Capture the cell that displays the provided text and extract its (X, Y) central coordinate. 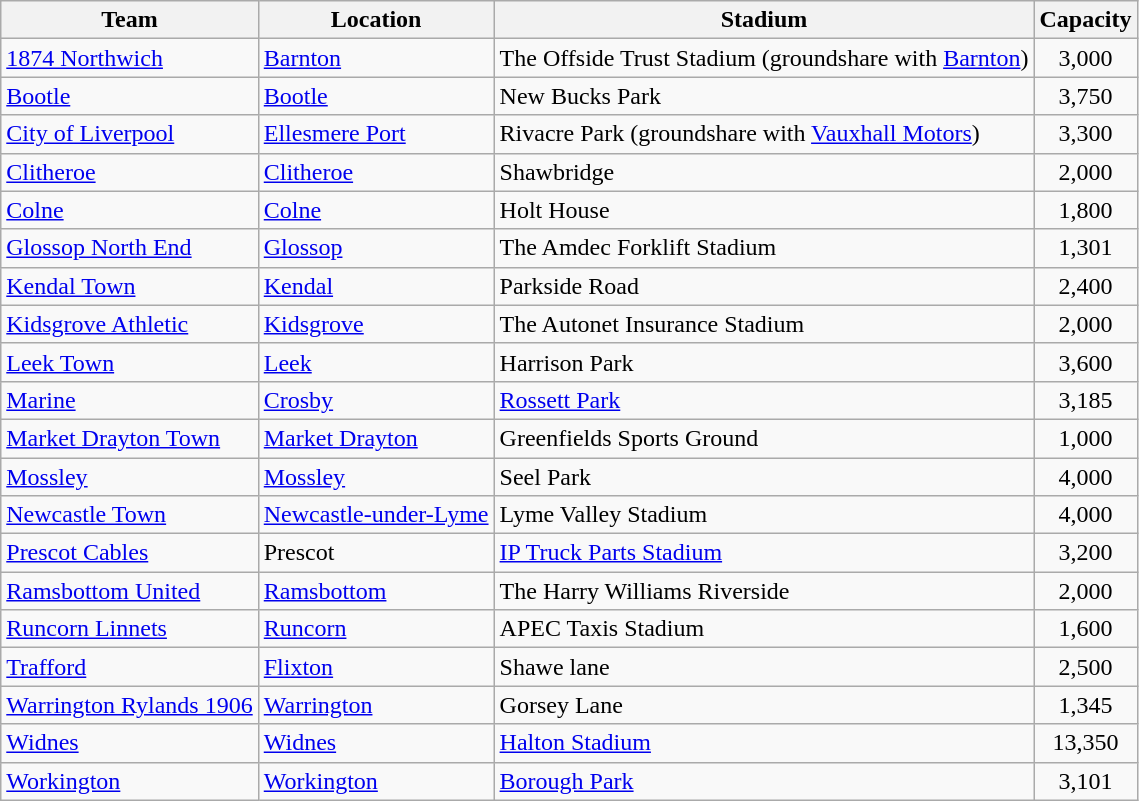
Kidsgrove (376, 324)
3,101 (1086, 781)
Newcastle-under-Lyme (376, 515)
Borough Park (764, 781)
1,800 (1086, 210)
1,345 (1086, 705)
Holt House (764, 210)
Market Drayton (376, 438)
3,300 (1086, 134)
APEC Taxis Stadium (764, 629)
The Amdec Forklift Stadium (764, 248)
The Offside Trust Stadium (groundshare with Barnton) (764, 58)
Shawbridge (764, 172)
Capacity (1086, 20)
Market Drayton Town (130, 438)
Newcastle Town (130, 515)
Glossop North End (130, 248)
Glossop (376, 248)
Kendal Town (130, 286)
1874 Northwich (130, 58)
Trafford (130, 667)
The Autonet Insurance Stadium (764, 324)
1,301 (1086, 248)
3,750 (1086, 96)
Kendal (376, 286)
Barnton (376, 58)
3,185 (1086, 400)
2,500 (1086, 667)
Harrison Park (764, 362)
2,400 (1086, 286)
Team (130, 20)
The Harry Williams Riverside (764, 591)
Warrington Rylands 1906 (130, 705)
Runcorn (376, 629)
Flixton (376, 667)
Runcorn Linnets (130, 629)
Stadium (764, 20)
Shawe lane (764, 667)
13,350 (1086, 743)
Ramsbottom United (130, 591)
Prescot Cables (130, 553)
3,000 (1086, 58)
Seel Park (764, 477)
Rossett Park (764, 400)
Parkside Road (764, 286)
1,600 (1086, 629)
Crosby (376, 400)
New Bucks Park (764, 96)
Lyme Valley Stadium (764, 515)
Halton Stadium (764, 743)
3,200 (1086, 553)
Gorsey Lane (764, 705)
Ellesmere Port (376, 134)
Leek (376, 362)
Leek Town (130, 362)
Ramsbottom (376, 591)
Greenfields Sports Ground (764, 438)
Prescot (376, 553)
Kidsgrove Athletic (130, 324)
Location (376, 20)
Marine (130, 400)
Warrington (376, 705)
City of Liverpool (130, 134)
3,600 (1086, 362)
Rivacre Park (groundshare with Vauxhall Motors) (764, 134)
IP Truck Parts Stadium (764, 553)
1,000 (1086, 438)
